Extract the (X, Y) coordinate from the center of the cell holding the provided text.  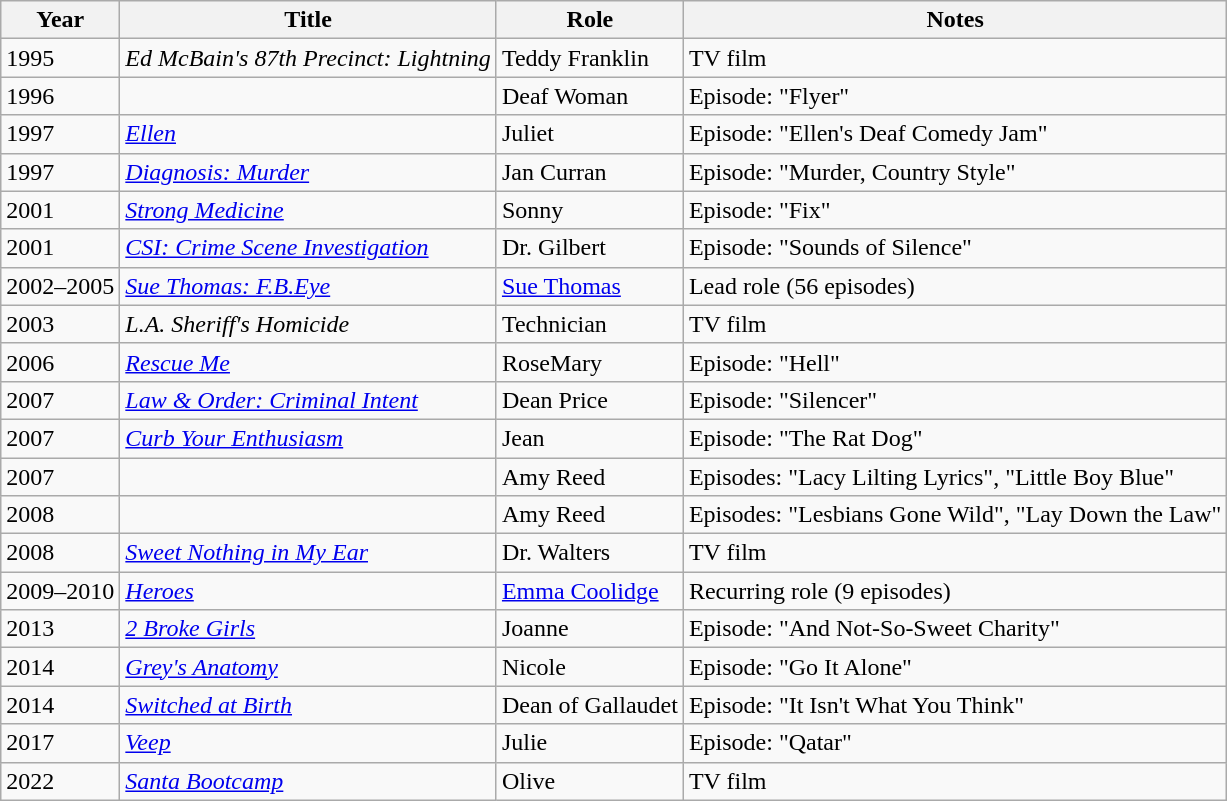
Jean (590, 438)
Recurring role (9 episodes) (954, 591)
2022 (60, 781)
Veep (308, 743)
Jan Curran (590, 172)
Episode: "It Isn't What You Think" (954, 705)
Rescue Me (308, 362)
Year (60, 20)
Episode: "Silencer" (954, 400)
Nicole (590, 667)
Lead role (56 episodes) (954, 286)
Dean of Gallaudet (590, 705)
2013 (60, 629)
Role (590, 20)
Sue Thomas: F.B.Eye (308, 286)
Notes (954, 20)
2003 (60, 324)
Juliet (590, 134)
Emma Coolidge (590, 591)
Episode: "Fix" (954, 210)
Sonny (590, 210)
Technician (590, 324)
Episode: "The Rat Dog" (954, 438)
2009–2010 (60, 591)
2002–2005 (60, 286)
RoseMary (590, 362)
2 Broke Girls (308, 629)
Switched at Birth (308, 705)
Strong Medicine (308, 210)
Episode: "Sounds of Silence" (954, 248)
Episode: "Ellen's Deaf Comedy Jam" (954, 134)
Title (308, 20)
2017 (60, 743)
Dr. Gilbert (590, 248)
Curb Your Enthusiasm (308, 438)
Episode: "And Not-So-Sweet Charity" (954, 629)
CSI: Crime Scene Investigation (308, 248)
Episodes: "Lacy Lilting Lyrics", "Little Boy Blue" (954, 477)
Joanne (590, 629)
1995 (60, 58)
Dr. Walters (590, 553)
Ed McBain's 87th Precinct: Lightning (308, 58)
Episode: "Murder, Country Style" (954, 172)
Ellen (308, 134)
Sweet Nothing in My Ear (308, 553)
L.A. Sheriff's Homicide (308, 324)
Grey's Anatomy (308, 667)
Heroes (308, 591)
Olive (590, 781)
Sue Thomas (590, 286)
Episode: "Qatar" (954, 743)
Julie (590, 743)
Episode: "Hell" (954, 362)
Deaf Woman (590, 96)
Episodes: "Lesbians Gone Wild", "Lay Down the Law" (954, 515)
Episode: "Flyer" (954, 96)
Episode: "Go It Alone" (954, 667)
1996 (60, 96)
2006 (60, 362)
Dean Price (590, 400)
Teddy Franklin (590, 58)
Law & Order: Criminal Intent (308, 400)
Santa Bootcamp (308, 781)
Diagnosis: Murder (308, 172)
